Determine the [x, y] coordinate at the center of the cell enclosing the given text.  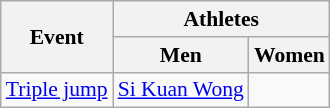
Women [290, 55]
Si Kuan Wong [181, 90]
Men [181, 55]
Triple jump [57, 90]
Athletes [222, 19]
Event [57, 36]
